Return the (x, y) coordinate for the center point of the cell that contains the specified text.  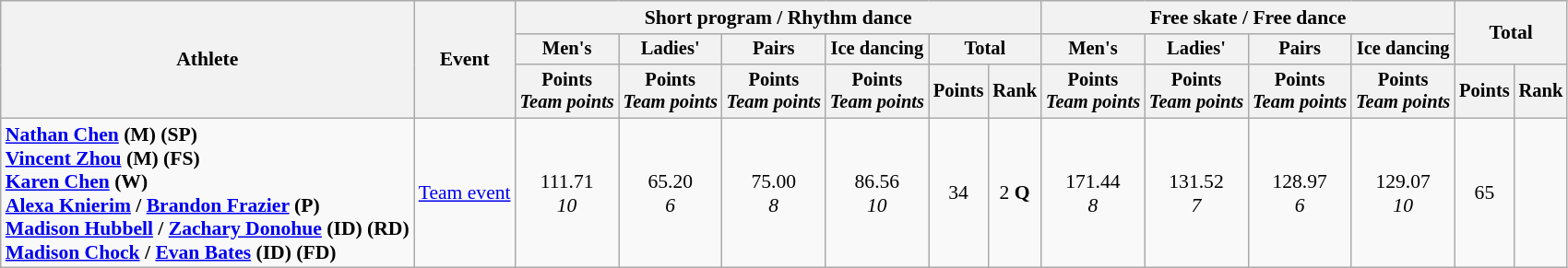
129.0710 (1403, 193)
65 (1484, 193)
171.448 (1093, 193)
Athlete (208, 59)
111.7110 (567, 193)
75.008 (774, 193)
Team event (465, 193)
86.5610 (877, 193)
Free skate / Free dance (1248, 17)
65.206 (671, 193)
Event (465, 59)
34 (958, 193)
Short program / Rhythm dance (778, 17)
128.976 (1300, 193)
131.527 (1196, 193)
2 Q (1015, 193)
